Return the [x, y] coordinate for the center point of the cell that contains the specified text.  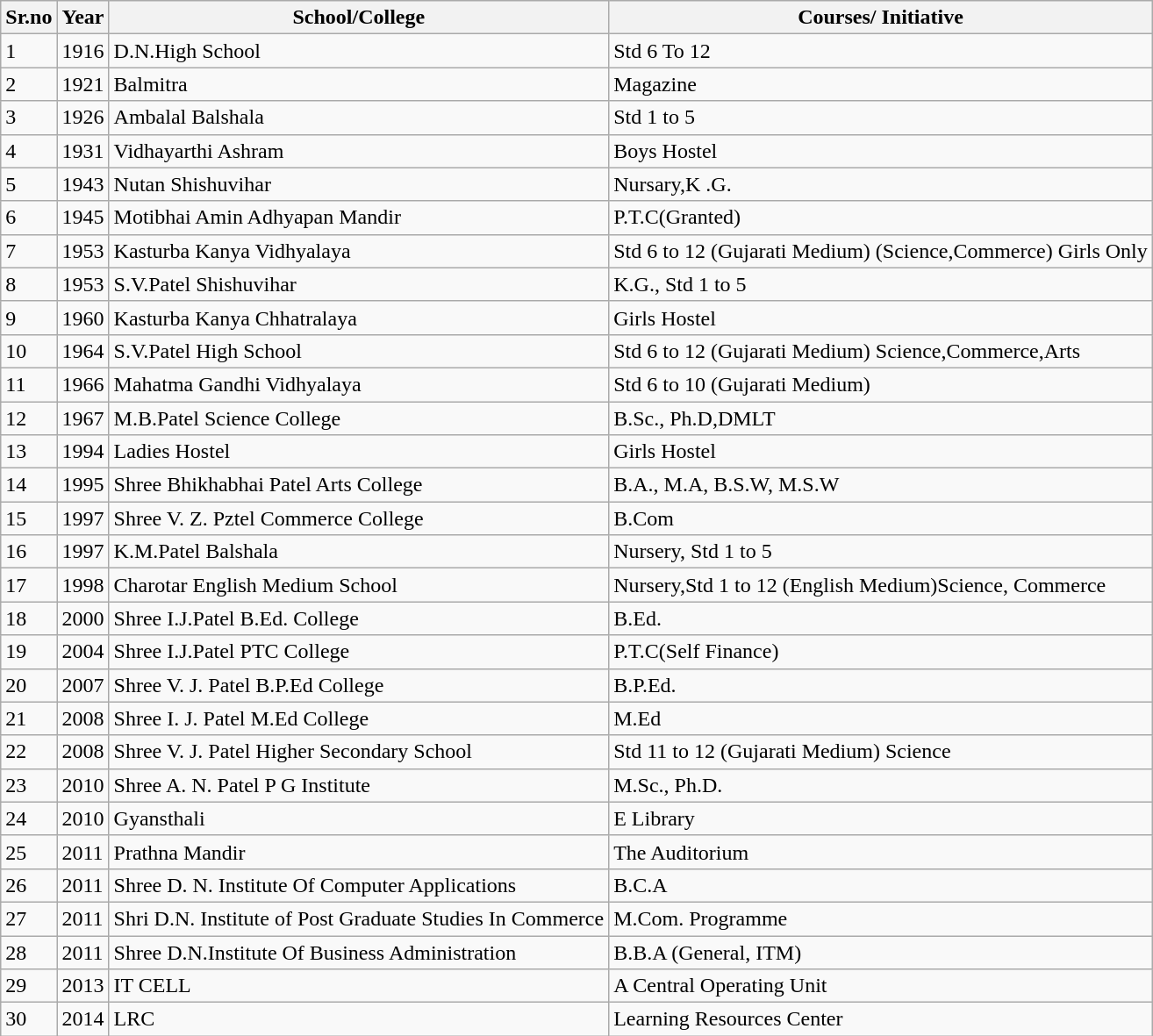
7 [29, 251]
29 [29, 986]
30 [29, 1019]
Nursary,K .G. [881, 184]
14 [29, 485]
23 [29, 785]
1967 [82, 418]
Std 6 To 12 [881, 51]
LRC [359, 1019]
4 [29, 151]
Magazine [881, 84]
26 [29, 885]
E Library [881, 818]
Shree Bhikhabhai Patel Arts College [359, 485]
D.N.High School [359, 51]
S.V.Patel High School [359, 351]
Ladies Hostel [359, 452]
Shree I.J.Patel PTC College [359, 652]
Std 6 to 12 (Gujarati Medium) Science,Commerce,Arts [881, 351]
B.Sc., Ph.D,DMLT [881, 418]
17 [29, 585]
1995 [82, 485]
Std 6 to 10 (Gujarati Medium) [881, 384]
Ambalal Balshala [359, 118]
9 [29, 318]
Learning Resources Center [881, 1019]
Charotar English Medium School [359, 585]
B.Ed. [881, 618]
Nutan Shishuvihar [359, 184]
1943 [82, 184]
1998 [82, 585]
Shree I. J. Patel M.Ed College [359, 718]
27 [29, 918]
18 [29, 618]
S.V.Patel Shishuvihar [359, 284]
Std 1 to 5 [881, 118]
22 [29, 752]
1921 [82, 84]
21 [29, 718]
13 [29, 452]
1945 [82, 218]
1 [29, 51]
Shree A. N. Patel P G Institute [359, 785]
1994 [82, 452]
School/College [359, 18]
2000 [82, 618]
Shree V. Z. Pztel Commerce College [359, 518]
M.B.Patel Science College [359, 418]
2007 [82, 685]
3 [29, 118]
Std 6 to 12 (Gujarati Medium) (Science,Commerce) Girls Only [881, 251]
Mahatma Gandhi Vidhyalaya [359, 384]
Shree I.J.Patel B.Ed. College [359, 618]
Boys Hostel [881, 151]
5 [29, 184]
Vidhayarthi Ashram [359, 151]
Shree D. N. Institute Of Computer Applications [359, 885]
1964 [82, 351]
19 [29, 652]
2014 [82, 1019]
15 [29, 518]
M.Sc., Ph.D. [881, 785]
The Auditorium [881, 852]
1931 [82, 151]
25 [29, 852]
M.Ed [881, 718]
Motibhai Amin Adhyapan Mandir [359, 218]
B.A., M.A, B.S.W, M.S.W [881, 485]
1916 [82, 51]
IT CELL [359, 986]
20 [29, 685]
K.G., Std 1 to 5 [881, 284]
24 [29, 818]
2 [29, 84]
Balmitra [359, 84]
1926 [82, 118]
Year [82, 18]
12 [29, 418]
Shri D.N. Institute of Post Graduate Studies In Commerce [359, 918]
Gyansthali [359, 818]
Std 11 to 12 (Gujarati Medium) Science [881, 752]
A Central Operating Unit [881, 986]
B.B.A (General, ITM) [881, 952]
B.C.A [881, 885]
2013 [82, 986]
Kasturba Kanya Vidhyalaya [359, 251]
B.P.Ed. [881, 685]
1966 [82, 384]
10 [29, 351]
1960 [82, 318]
K.M.Patel Balshala [359, 552]
Nursery,Std 1 to 12 (English Medium)Science, Commerce [881, 585]
Shree V. J. Patel Higher Secondary School [359, 752]
16 [29, 552]
P.T.C(Granted) [881, 218]
2004 [82, 652]
Prathna Mandir [359, 852]
Courses/ Initiative [881, 18]
Nursery, Std 1 to 5 [881, 552]
Shree V. J. Patel B.P.Ed College [359, 685]
M.Com. Programme [881, 918]
Shree D.N.Institute Of Business Administration [359, 952]
B.Com [881, 518]
6 [29, 218]
8 [29, 284]
P.T.C(Self Finance) [881, 652]
11 [29, 384]
28 [29, 952]
Sr.no [29, 18]
Kasturba Kanya Chhatralaya [359, 318]
